Search for the cell housing the specified text and yield its [X, Y] center coordinate. 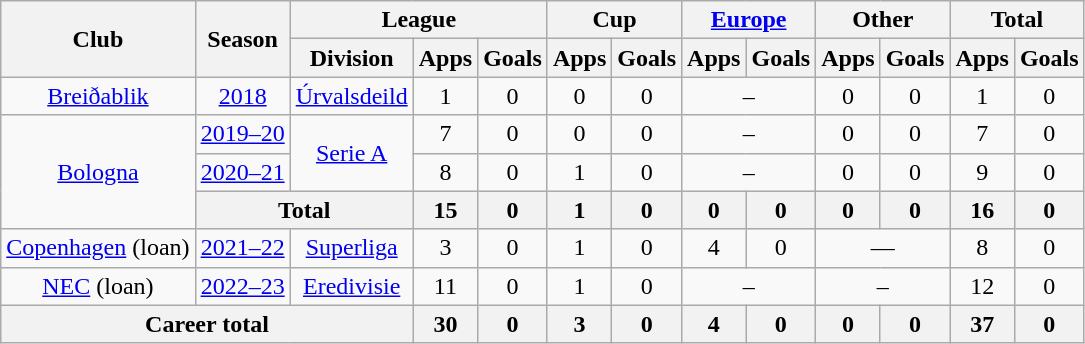
NEC (loan) [98, 286]
Breiðablik [98, 96]
Cup [614, 20]
2020–21 [242, 172]
15 [445, 210]
2019–20 [242, 134]
Superliga [352, 248]
Season [242, 39]
Club [98, 39]
Division [352, 58]
30 [445, 324]
2018 [242, 96]
9 [982, 172]
2022–23 [242, 286]
Copenhagen (loan) [98, 248]
League [418, 20]
Career total [207, 324]
Eredivisie [352, 286]
Other [883, 20]
2021–22 [242, 248]
12 [982, 286]
— [883, 248]
16 [982, 210]
Úrvalsdeild [352, 96]
Europe [749, 20]
Serie A [352, 153]
Bologna [98, 172]
11 [445, 286]
37 [982, 324]
